Provide the [x, y] coordinate of the cell's center where the given text is located.  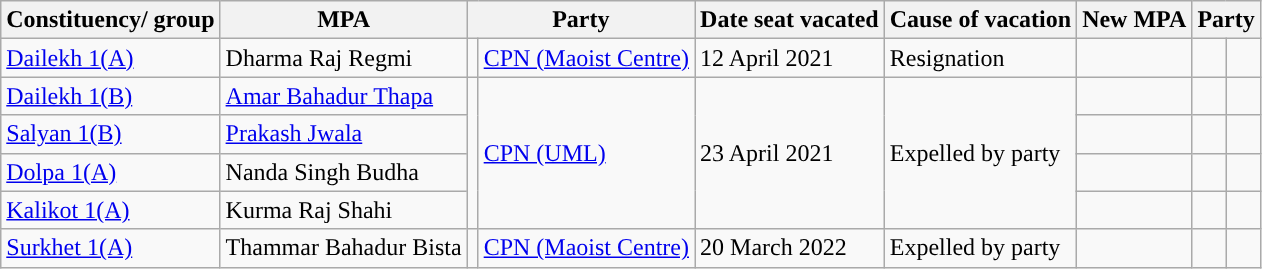
Amar Bahadur Thapa [344, 96]
Cause of vacation [980, 20]
Dharma Raj Regmi [344, 58]
Resignation [980, 58]
23 April 2021 [790, 153]
Dolpa 1(A) [110, 172]
Thammar Bahadur Bista [344, 248]
Dailekh 1(A) [110, 58]
Dailekh 1(B) [110, 96]
Constituency/ group [110, 20]
Date seat vacated [790, 20]
12 April 2021 [790, 58]
MPA [344, 20]
Kurma Raj Shahi [344, 210]
Surkhet 1(A) [110, 248]
New MPA [1134, 20]
20 March 2022 [790, 248]
Salyan 1(B) [110, 134]
CPN (UML) [586, 153]
Kalikot 1(A) [110, 210]
Nanda Singh Budha [344, 172]
Prakash Jwala [344, 134]
